Search for the cell housing the specified text and yield its (X, Y) center coordinate. 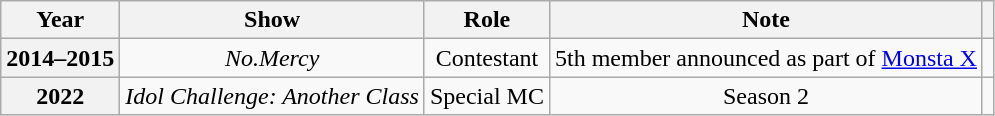
Role (486, 20)
5th member announced as part of Monsta X (766, 58)
Contestant (486, 58)
2022 (60, 96)
Year (60, 20)
Note (766, 20)
Special MC (486, 96)
Idol Challenge: Another Class (272, 96)
Season 2 (766, 96)
2014–2015 (60, 58)
Show (272, 20)
No.Mercy (272, 58)
